Extract the [x, y] coordinate from the center of the cell holding the provided text.  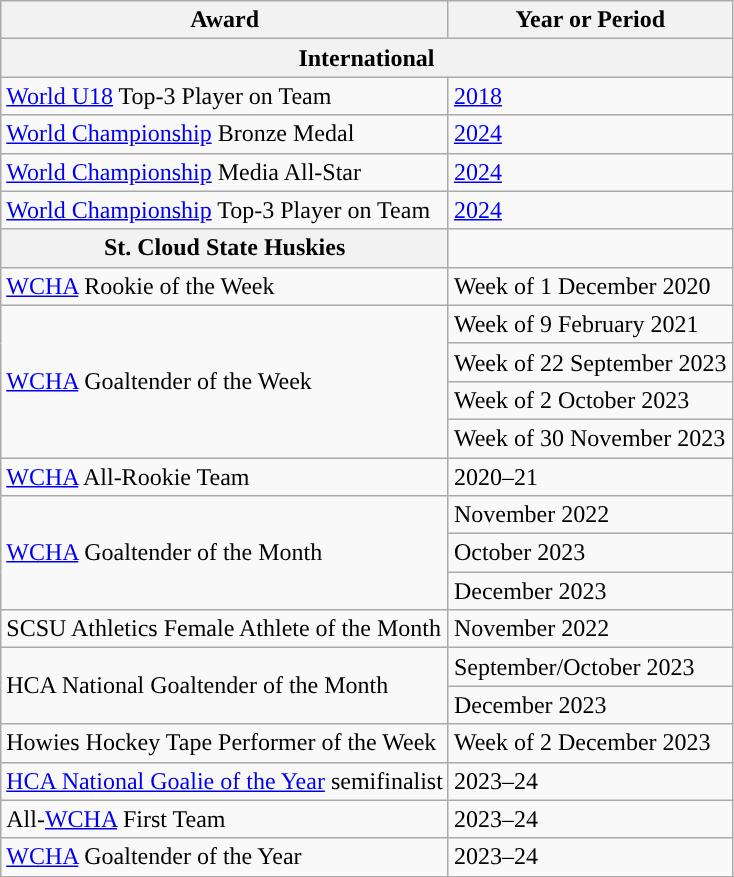
Week of 1 December 2020 [590, 286]
WCHA Goaltender of the Year [225, 857]
Year or Period [590, 20]
2020–21 [590, 477]
Award [225, 20]
Week of 2 December 2023 [590, 743]
2018 [590, 96]
World Championship Top-3 Player on Team [225, 210]
WCHA Goaltender of the Week [225, 381]
HCA National Goaltender of the Month [225, 686]
International [366, 58]
All-WCHA First Team [225, 819]
Howies Hockey Tape Performer of the Week [225, 743]
SCSU Athletics Female Athlete of the Month [225, 629]
World Championship Media All-Star [225, 172]
HCA National Goalie of the Year semifinalist [225, 781]
WCHA Rookie of the Week [225, 286]
St. Cloud State Huskies [225, 248]
September/October 2023 [590, 667]
WCHA Goaltender of the Month [225, 553]
Week of 30 November 2023 [590, 438]
Week of 2 October 2023 [590, 400]
World U18 Top-3 Player on Team [225, 96]
Week of 22 September 2023 [590, 362]
October 2023 [590, 553]
WCHA All-Rookie Team [225, 477]
Week of 9 February 2021 [590, 324]
World Championship Bronze Medal [225, 134]
